Identify which cell holds the provided text, then report its (x, y) central coordinate. 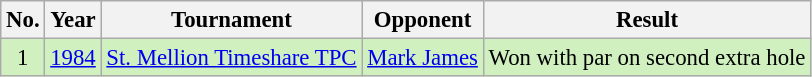
Won with par on second extra hole (647, 58)
St. Mellion Timeshare TPC (232, 58)
Result (647, 20)
1984 (73, 58)
No. (23, 20)
Opponent (422, 20)
Tournament (232, 20)
Year (73, 20)
Mark James (422, 58)
1 (23, 58)
